Return the [X, Y] coordinate for the center point of the cell that contains the specified text.  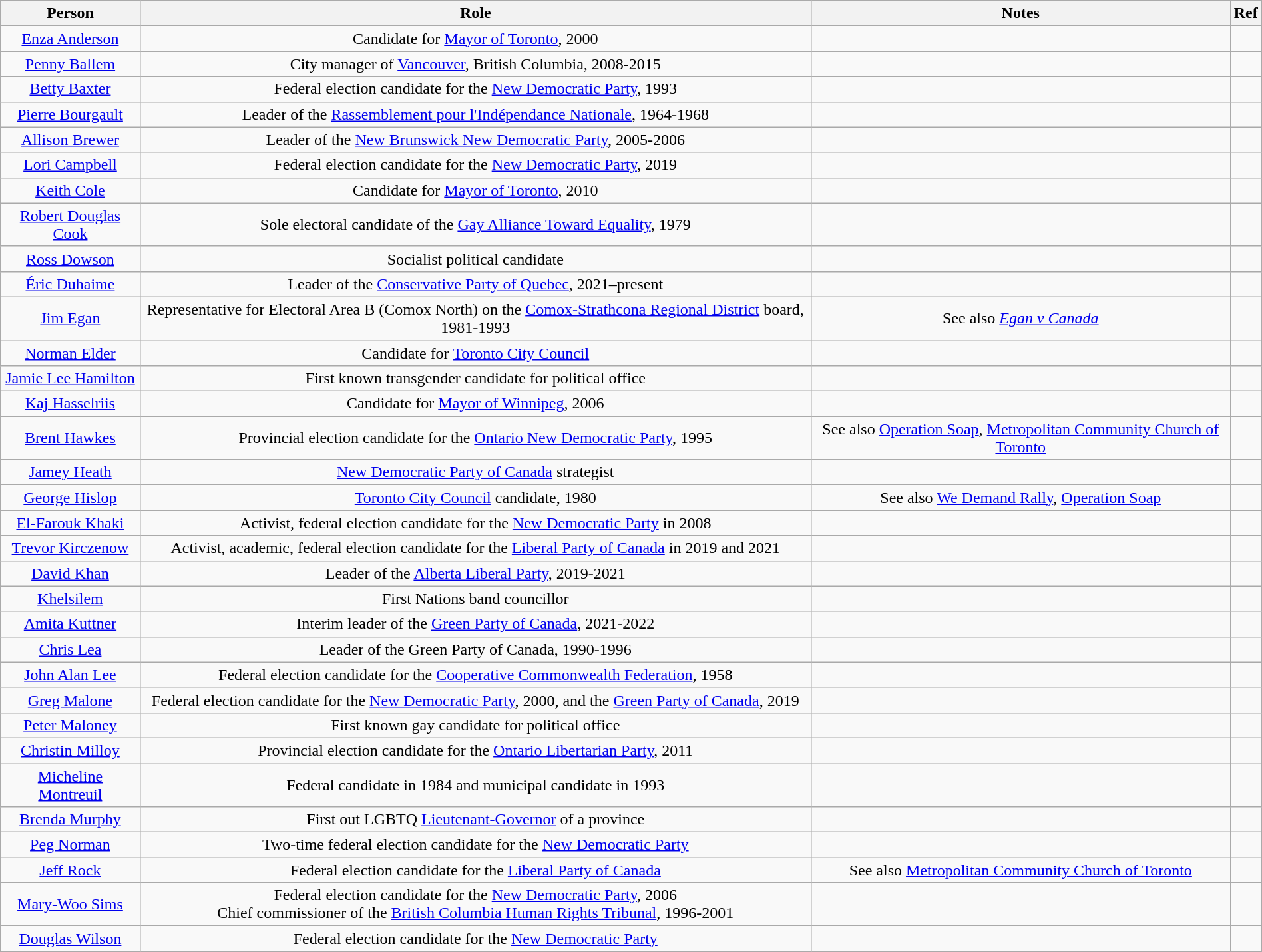
Provincial election candidate for the Ontario New Democratic Party, 1995 [475, 438]
Jim Egan [71, 318]
Jamie Lee Hamilton [71, 379]
Toronto City Council candidate, 1980 [475, 498]
Éric Duhaime [71, 284]
Chris Lea [71, 649]
First known gay candidate for political office [475, 725]
Jeff Rock [71, 870]
See also Egan v Canada [1020, 318]
Federal election candidate for the New Democratic Party, 2019 [475, 165]
Candidate for Mayor of Winnipeg, 2006 [475, 404]
Trevor Kirczenow [71, 548]
Leader of the New Brunswick New Democratic Party, 2005-2006 [475, 140]
Leader of the Rassemblement pour l'Indépendance Nationale, 1964-1968 [475, 114]
Federal election candidate for the Cooperative Commonwealth Federation, 1958 [475, 675]
Christin Milloy [71, 750]
Peg Norman [71, 845]
Kaj Hasselriis [71, 404]
Sole electoral candidate of the Gay Alliance Toward Equality, 1979 [475, 225]
John Alan Lee [71, 675]
First out LGBTQ Lieutenant-Governor of a province [475, 820]
Betty Baxter [71, 89]
Person [71, 13]
Federal election candidate for the New Democratic Party, 2000, and the Green Party of Canada, 2019 [475, 700]
Lori Campbell [71, 165]
Federal election candidate for the New Democratic Party, 1993 [475, 89]
Candidate for Mayor of Toronto, 2010 [475, 190]
El-Farouk Khaki [71, 523]
Activist, academic, federal election candidate for the Liberal Party of Canada in 2019 and 2021 [475, 548]
Enza Anderson [71, 39]
Penny Ballem [71, 64]
Federal election candidate for the New Democratic Party, 2006Chief commissioner of the British Columbia Human Rights Tribunal, 1996-2001 [475, 905]
New Democratic Party of Canada strategist [475, 472]
Activist, federal election candidate for the New Democratic Party in 2008 [475, 523]
Norman Elder [71, 353]
First known transgender candidate for political office [475, 379]
See also We Demand Rally, Operation Soap [1020, 498]
See also Metropolitan Community Church of Toronto [1020, 870]
Ross Dowson [71, 259]
First Nations band councillor [475, 599]
Socialist political candidate [475, 259]
Peter Maloney [71, 725]
Micheline Montreuil [71, 785]
Khelsilem [71, 599]
Role [475, 13]
Robert Douglas Cook [71, 225]
Provincial election candidate for the Ontario Libertarian Party, 2011 [475, 750]
Federal election candidate for the Liberal Party of Canada [475, 870]
City manager of Vancouver, British Columbia, 2008-2015 [475, 64]
Brent Hawkes [71, 438]
Federal candidate in 1984 and municipal candidate in 1993 [475, 785]
Douglas Wilson [71, 939]
Interim leader of the Green Party of Canada, 2021-2022 [475, 624]
George Hislop [71, 498]
Greg Malone [71, 700]
Candidate for Toronto City Council [475, 353]
Candidate for Mayor of Toronto, 2000 [475, 39]
Ref [1246, 13]
Brenda Murphy [71, 820]
Leader of the Conservative Party of Quebec, 2021–present [475, 284]
Federal election candidate for the New Democratic Party [475, 939]
David Khan [71, 573]
Mary-Woo Sims [71, 905]
Representative for Electoral Area B (Comox North) on the Comox-Strathcona Regional District board, 1981-1993 [475, 318]
Leader of the Alberta Liberal Party, 2019-2021 [475, 573]
Notes [1020, 13]
Leader of the Green Party of Canada, 1990-1996 [475, 649]
Pierre Bourgault [71, 114]
Jamey Heath [71, 472]
Amita Kuttner [71, 624]
Two-time federal election candidate for the New Democratic Party [475, 845]
Allison Brewer [71, 140]
See also Operation Soap, Metropolitan Community Church of Toronto [1020, 438]
Keith Cole [71, 190]
